Provide the [X, Y] coordinate of the cell's center where the given text is located.  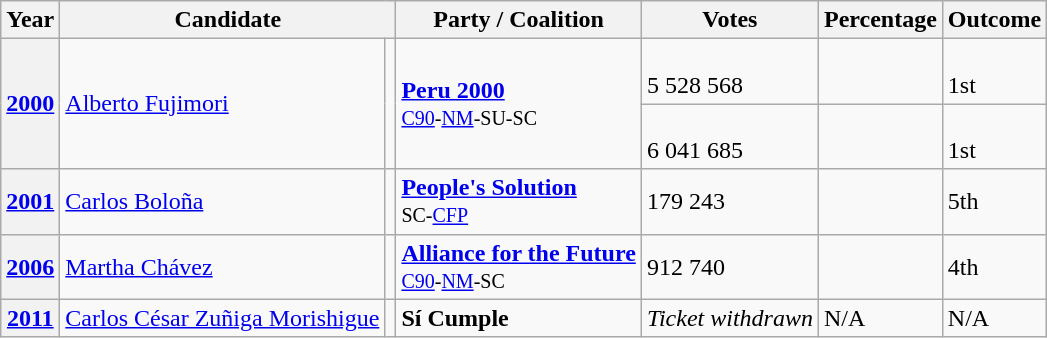
4th [994, 266]
Martha Chávez [222, 266]
Percentage [880, 20]
Party / Coalition [518, 20]
2011 [30, 318]
Outcome [994, 20]
Year [30, 20]
5 528 568 [730, 72]
2001 [30, 202]
Sí Cumple [518, 318]
Votes [730, 20]
Peru 2000C90-NM-SU-SC [518, 104]
Alberto Fujimori [222, 104]
Carlos Boloña [222, 202]
Candidate [228, 20]
Ticket withdrawn [730, 318]
5th [994, 202]
2000 [30, 104]
Carlos César Zuñiga Morishigue [222, 318]
6 041 685 [730, 136]
People's SolutionSC-CFP [518, 202]
Alliance for the FutureC90-NM-SC [518, 266]
179 243 [730, 202]
2006 [30, 266]
912 740 [730, 266]
